Locate the cell with the specified text and output its [x, y] center coordinate. 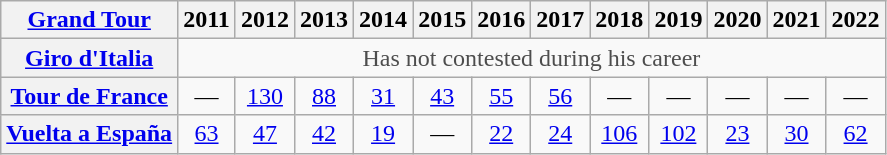
2020 [738, 20]
Vuelta a España [90, 134]
22 [502, 134]
2015 [442, 20]
2021 [796, 20]
55 [502, 96]
31 [384, 96]
43 [442, 96]
Giro d'Italia [90, 58]
2018 [620, 20]
106 [620, 134]
2014 [384, 20]
2012 [264, 20]
63 [207, 134]
2011 [207, 20]
56 [560, 96]
Tour de France [90, 96]
42 [324, 134]
2013 [324, 20]
102 [678, 134]
30 [796, 134]
2022 [856, 20]
2017 [560, 20]
130 [264, 96]
62 [856, 134]
23 [738, 134]
Has not contested during his career [532, 58]
2019 [678, 20]
88 [324, 96]
Grand Tour [90, 20]
24 [560, 134]
47 [264, 134]
19 [384, 134]
2016 [502, 20]
